Identify which cell holds the provided text, then report its [X, Y] central coordinate. 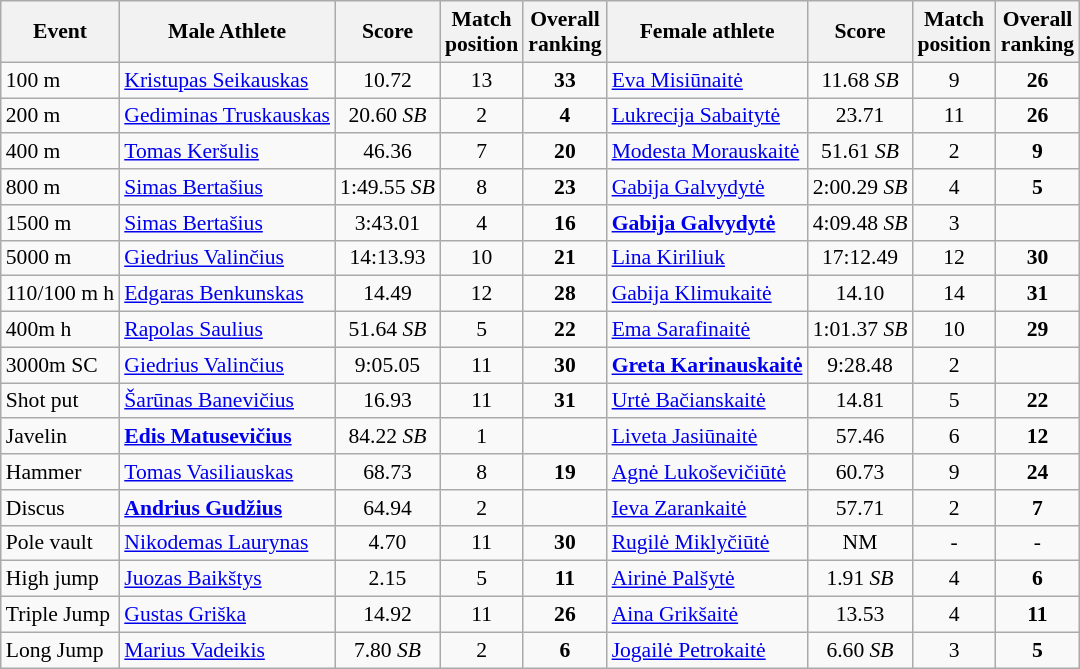
10.72 [388, 80]
3:43.01 [388, 223]
24 [1038, 472]
9:05.05 [388, 365]
1 [482, 437]
Tomas Vasiliauskas [227, 472]
14.49 [388, 294]
14.81 [860, 401]
100 m [60, 80]
1500 m [60, 223]
Greta Karinauskaitė [708, 365]
400 m [60, 152]
5000 m [60, 258]
Ema Sarafinaitė [708, 330]
Airinė Palšytė [708, 579]
6.60 SB [860, 650]
200 m [60, 116]
33 [564, 80]
4.70 [388, 543]
Edis Matusevičius [227, 437]
23.71 [860, 116]
19 [564, 472]
64.94 [388, 508]
57.71 [860, 508]
68.73 [388, 472]
20.60 SB [388, 116]
17:12.49 [860, 258]
51.64 SB [388, 330]
Hammer [60, 472]
14.10 [860, 294]
Event [60, 32]
84.22 SB [388, 437]
Gediminas Truskauskas [227, 116]
110/100 m h [60, 294]
60.73 [860, 472]
21 [564, 258]
13 [482, 80]
Liveta Jasiūnaitė [708, 437]
16.93 [388, 401]
Tomas Keršulis [227, 152]
Edgaras Benkunskas [227, 294]
Rapolas Saulius [227, 330]
Pole vault [60, 543]
Long Jump [60, 650]
23 [564, 187]
Lina Kiriliuk [708, 258]
Jogailė Petrokaitė [708, 650]
51.61 SB [860, 152]
Kristupas Seikauskas [227, 80]
Agnė Lukoševičiūtė [708, 472]
Modesta Morauskaitė [708, 152]
16 [564, 223]
14 [954, 294]
Eva Misiūnaitė [708, 80]
29 [1038, 330]
14.92 [388, 615]
Shot put [60, 401]
Andrius Gudžius [227, 508]
Urtė Bačianskaitė [708, 401]
11.68 SB [860, 80]
Aina Grikšaitė [708, 615]
1.91 SB [860, 579]
Male Athlete [227, 32]
Marius Vadeikis [227, 650]
High jump [60, 579]
NM [860, 543]
57.46 [860, 437]
Gustas Griška [227, 615]
800 m [60, 187]
7.80 SB [388, 650]
400m h [60, 330]
9:28.48 [860, 365]
46.36 [388, 152]
Ieva Zarankaitė [708, 508]
Javelin [60, 437]
Juozas Baikštys [227, 579]
3000m SC [60, 365]
4:09.48 SB [860, 223]
28 [564, 294]
13.53 [860, 615]
Gabija Klimukaitė [708, 294]
Lukrecija Sabaitytė [708, 116]
Female athlete [708, 32]
2:00.29 SB [860, 187]
Triple Jump [60, 615]
Nikodemas Laurynas [227, 543]
20 [564, 152]
Discus [60, 508]
Šarūnas Banevičius [227, 401]
Rugilė Miklyčiūtė [708, 543]
1:49.55 SB [388, 187]
1:01.37 SB [860, 330]
14:13.93 [388, 258]
2.15 [388, 579]
